Detect which cell encompasses the target text, then output its [x, y] center coordinate. 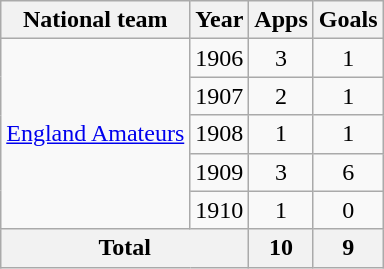
Total [125, 248]
2 [281, 96]
Apps [281, 20]
1908 [220, 134]
1909 [220, 172]
National team [96, 20]
0 [348, 210]
10 [281, 248]
1907 [220, 96]
Year [220, 20]
1910 [220, 210]
Goals [348, 20]
9 [348, 248]
1906 [220, 58]
England Amateurs [96, 134]
6 [348, 172]
